Scan for the cell matching the given text and deliver its (X, Y) coordinate at center. 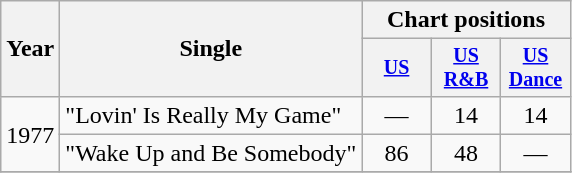
Chart positions (466, 20)
USDance (536, 68)
1977 (30, 134)
USR&B (466, 68)
Year (30, 49)
86 (396, 153)
Single (211, 49)
"Wake Up and Be Somebody" (211, 153)
US (396, 68)
"Lovin' Is Really My Game" (211, 115)
48 (466, 153)
